Capture the cell that displays the provided text and extract its [X, Y] central coordinate. 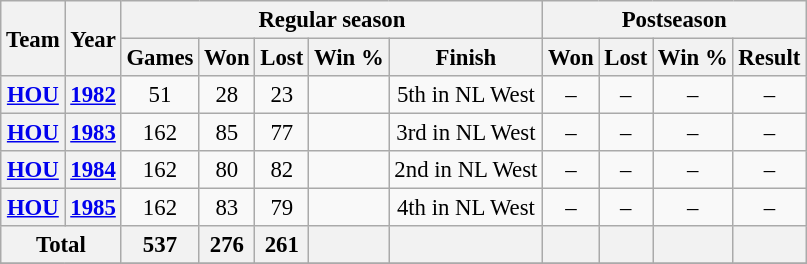
83 [227, 208]
Result [770, 58]
276 [227, 245]
Games [160, 58]
537 [160, 245]
1985 [93, 208]
Total [61, 245]
5th in NL West [466, 95]
Postseason [674, 20]
Year [93, 38]
82 [282, 170]
Finish [466, 58]
85 [227, 133]
2nd in NL West [466, 170]
23 [282, 95]
1984 [93, 170]
Team [33, 38]
1983 [93, 133]
3rd in NL West [466, 133]
79 [282, 208]
28 [227, 95]
80 [227, 170]
1982 [93, 95]
261 [282, 245]
77 [282, 133]
Regular season [332, 20]
51 [160, 95]
4th in NL West [466, 208]
